Capture the cell that displays the provided text and extract its (x, y) central coordinate. 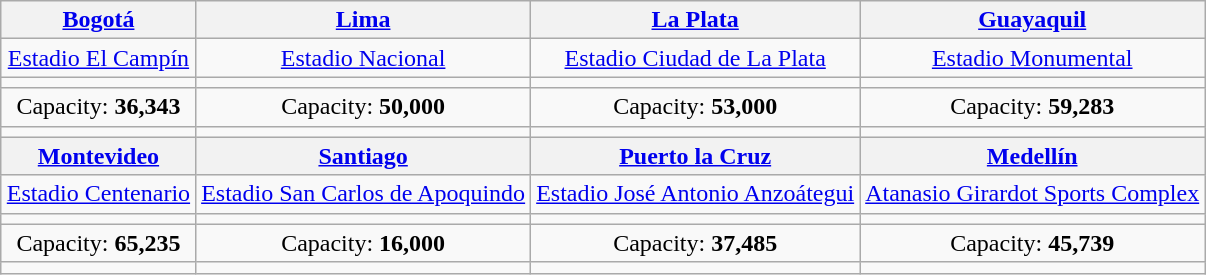
Estadio Ciudad de La Plata (696, 58)
Estadio Centenario (98, 194)
Estadio Nacional (364, 58)
Estadio El Campín (98, 58)
Puerto la Cruz (696, 156)
Estadio José Antonio Anzoátegui (696, 194)
Bogotá (98, 20)
Estadio San Carlos de Apoquindo (364, 194)
Medellín (1032, 156)
Montevideo (98, 156)
Guayaquil (1032, 20)
Capacity: 36,343 (98, 107)
Atanasio Girardot Sports Complex (1032, 194)
La Plata (696, 20)
Lima (364, 20)
Capacity: 16,000 (364, 243)
Capacity: 50,000 (364, 107)
Capacity: 65,235 (98, 243)
Capacity: 59,283 (1032, 107)
Capacity: 37,485 (696, 243)
Estadio Monumental (1032, 58)
Capacity: 53,000 (696, 107)
Santiago (364, 156)
Capacity: 45,739 (1032, 243)
